From the cell containing the given text, extract its center point as [X, Y] coordinate. 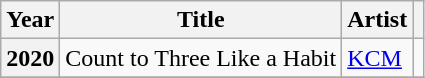
2020 [30, 58]
Artist [378, 20]
Count to Three Like a Habit [201, 58]
KCM [378, 58]
Year [30, 20]
Title [201, 20]
